Provide the (x, y) coordinate of the cell's center where the given text is located.  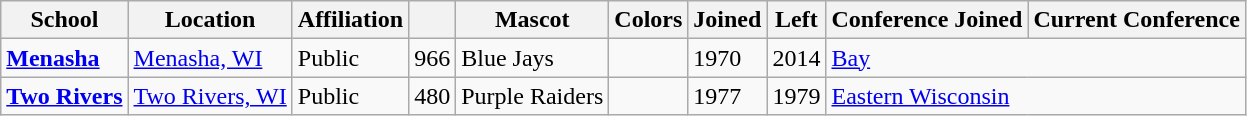
480 (432, 96)
Purple Raiders (532, 96)
Menasha, WI (210, 58)
2014 (796, 58)
Location (210, 20)
Menasha (64, 58)
Current Conference (1136, 20)
966 (432, 58)
1979 (796, 96)
Eastern Wisconsin (1036, 96)
Blue Jays (532, 58)
Mascot (532, 20)
Bay (1036, 58)
1970 (728, 58)
Joined (728, 20)
Conference Joined (927, 20)
Colors (648, 20)
School (64, 20)
Two Rivers (64, 96)
Left (796, 20)
Affiliation (350, 20)
Two Rivers, WI (210, 96)
1977 (728, 96)
